Output the (x, y) coordinate of the center of the cell containing the given text.  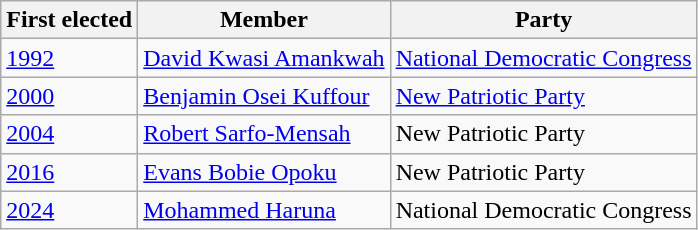
1992 (70, 58)
2024 (70, 210)
2000 (70, 96)
David Kwasi Amankwah (264, 58)
2004 (70, 134)
Mohammed Haruna (264, 210)
Party (544, 20)
Evans Bobie Opoku (264, 172)
Robert Sarfo-Mensah (264, 134)
Benjamin Osei Kuffour (264, 96)
First elected (70, 20)
Member (264, 20)
2016 (70, 172)
